Locate the cell with the specified text and output its (x, y) center coordinate. 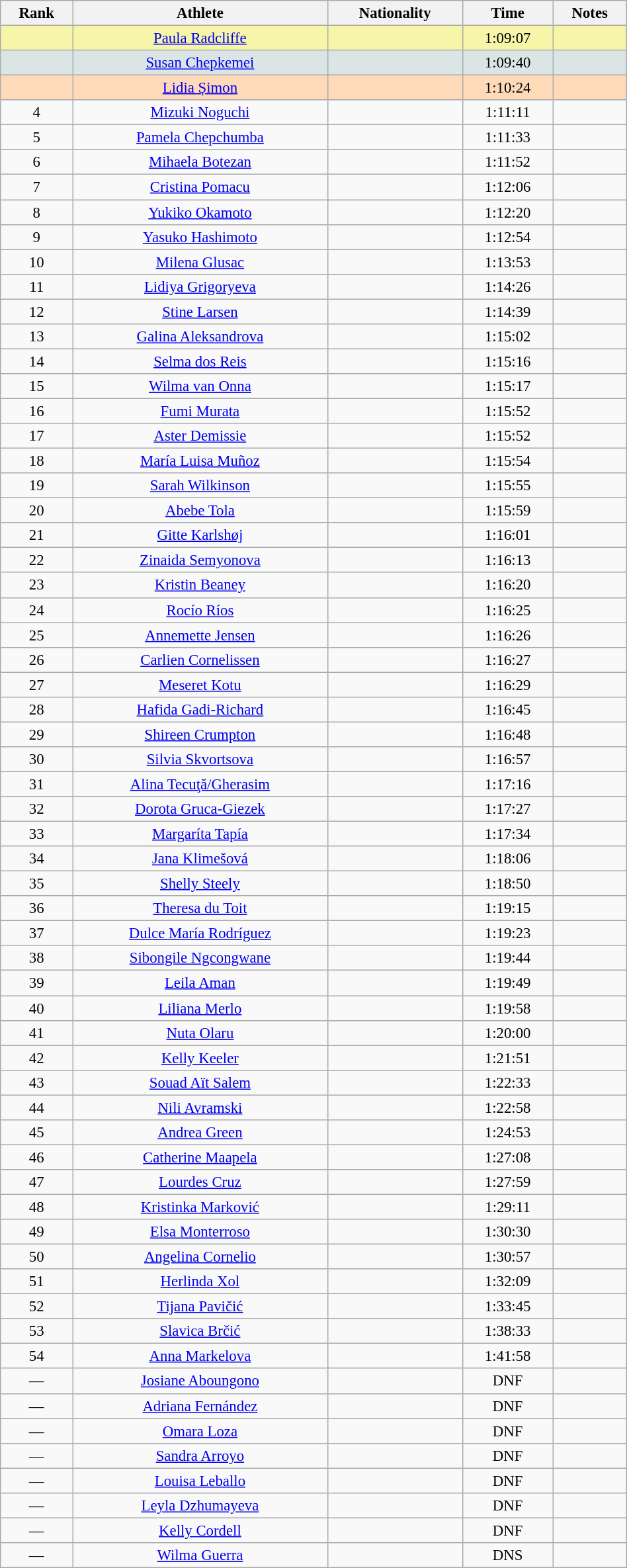
1:17:16 (508, 784)
46 (37, 1157)
1:15:16 (508, 361)
1:12:06 (508, 187)
Rocío Ríos (200, 610)
15 (37, 386)
Yasuko Hashimoto (200, 237)
1:16:13 (508, 560)
Anna Markelova (200, 1356)
Lidiya Grigoryeva (200, 286)
18 (37, 461)
1:11:33 (508, 138)
1:29:11 (508, 1207)
1:14:39 (508, 312)
Annemette Jensen (200, 635)
1:38:33 (508, 1331)
1:16:26 (508, 635)
38 (37, 959)
48 (37, 1207)
Kelly Keeler (200, 1058)
4 (37, 112)
52 (37, 1307)
Catherine Maapela (200, 1157)
1:16:45 (508, 710)
1:27:08 (508, 1157)
17 (37, 436)
12 (37, 312)
1:19:49 (508, 983)
19 (37, 486)
9 (37, 237)
Sibongile Ngcongwane (200, 959)
Stine Larsen (200, 312)
39 (37, 983)
Lidia Șimon (200, 88)
Nili Avramski (200, 1108)
33 (37, 834)
1:18:06 (508, 859)
1:24:53 (508, 1133)
1:14:26 (508, 286)
8 (37, 212)
Time (508, 13)
Jana Klimešová (200, 859)
Dulce María Rodríguez (200, 934)
Selma dos Reis (200, 361)
32 (37, 809)
1:19:44 (508, 959)
1:27:59 (508, 1182)
1:30:57 (508, 1257)
47 (37, 1182)
Milena Glusac (200, 262)
21 (37, 535)
Shelly Steely (200, 884)
Lourdes Cruz (200, 1182)
1:18:50 (508, 884)
1:16:48 (508, 734)
Theresa du Toit (200, 908)
DNS (508, 1555)
Liliana Merlo (200, 1008)
1:21:51 (508, 1058)
1:16:25 (508, 610)
Nationality (395, 13)
1:10:24 (508, 88)
Aster Demissie (200, 436)
45 (37, 1133)
María Luisa Muñoz (200, 461)
Wilma Guerra (200, 1555)
Sandra Arroyo (200, 1456)
1:17:34 (508, 834)
14 (37, 361)
Paula Radcliffe (200, 38)
Alina Tecuţă/Gherasim (200, 784)
1:09:40 (508, 63)
1:15:59 (508, 511)
Fumi Murata (200, 411)
30 (37, 760)
54 (37, 1356)
1:12:54 (508, 237)
6 (37, 162)
34 (37, 859)
Gitte Karlshøj (200, 535)
1:13:53 (508, 262)
40 (37, 1008)
1:22:58 (508, 1108)
22 (37, 560)
1:15:02 (508, 337)
1:15:17 (508, 386)
44 (37, 1108)
Galina Aleksandrova (200, 337)
Souad Aït Salem (200, 1082)
Carlien Cornelissen (200, 660)
1:11:11 (508, 112)
53 (37, 1331)
13 (37, 337)
28 (37, 710)
37 (37, 934)
Zinaida Semyonova (200, 560)
51 (37, 1282)
Tijana Pavičić (200, 1307)
Adriana Fernández (200, 1406)
Louisa Leballo (200, 1481)
Wilma van Onna (200, 386)
7 (37, 187)
31 (37, 784)
Leila Aman (200, 983)
1:20:00 (508, 1033)
1:32:09 (508, 1282)
Margaríta Tapía (200, 834)
Mihaela Botezan (200, 162)
Dorota Gruca-Giezek (200, 809)
1:16:57 (508, 760)
Josiane Aboungono (200, 1381)
1:16:29 (508, 685)
Athlete (200, 13)
1:41:58 (508, 1356)
20 (37, 511)
29 (37, 734)
42 (37, 1058)
50 (37, 1257)
1:16:27 (508, 660)
1:30:30 (508, 1232)
Kristin Beaney (200, 586)
Pamela Chepchumba (200, 138)
24 (37, 610)
10 (37, 262)
Mizuki Noguchi (200, 112)
Omara Loza (200, 1431)
Sarah Wilkinson (200, 486)
Hafida Gadi-Richard (200, 710)
25 (37, 635)
26 (37, 660)
16 (37, 411)
1:11:52 (508, 162)
1:15:55 (508, 486)
Slavica Brčić (200, 1331)
41 (37, 1033)
Cristina Pomacu (200, 187)
1:16:20 (508, 586)
Meseret Kotu (200, 685)
1:19:15 (508, 908)
1:12:20 (508, 212)
1:16:01 (508, 535)
1:22:33 (508, 1082)
1:15:54 (508, 461)
1:09:07 (508, 38)
Silvia Skvortsova (200, 760)
27 (37, 685)
Susan Chepkemei (200, 63)
Abebe Tola (200, 511)
1:17:27 (508, 809)
11 (37, 286)
Angelina Cornelio (200, 1257)
Andrea Green (200, 1133)
Rank (37, 13)
Leyla Dzhumayeva (200, 1506)
Herlinda Xol (200, 1282)
1:19:58 (508, 1008)
1:33:45 (508, 1307)
Kelly Cordell (200, 1530)
1:19:23 (508, 934)
35 (37, 884)
Yukiko Okamoto (200, 212)
36 (37, 908)
Notes (590, 13)
Shireen Crumpton (200, 734)
23 (37, 586)
Kristinka Marković (200, 1207)
5 (37, 138)
43 (37, 1082)
Elsa Monterroso (200, 1232)
Nuta Olaru (200, 1033)
49 (37, 1232)
